Determine the [X, Y] coordinate at the center of the cell enclosing the given text.  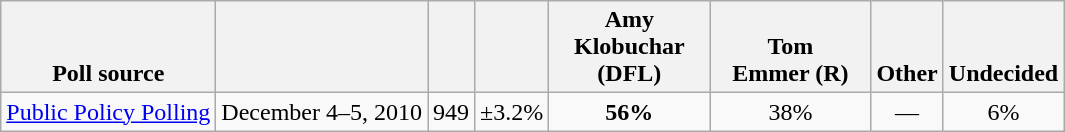
— [907, 112]
Undecided [1003, 47]
±3.2% [512, 112]
December 4–5, 2010 [322, 112]
AmyKlobuchar (DFL) [630, 47]
Poll source [108, 47]
6% [1003, 112]
38% [790, 112]
Public Policy Polling [108, 112]
56% [630, 112]
949 [452, 112]
TomEmmer (R) [790, 47]
Other [907, 47]
